Return (x, y) of the center of cell containing provided text 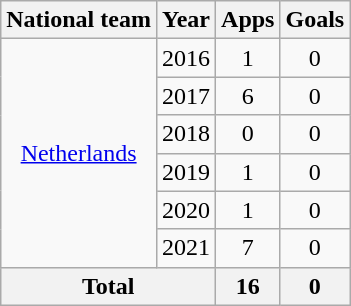
Netherlands (79, 153)
Year (186, 20)
National team (79, 20)
2019 (186, 172)
2020 (186, 210)
6 (248, 96)
Total (108, 286)
2016 (186, 58)
2021 (186, 248)
7 (248, 248)
Goals (315, 20)
Apps (248, 20)
2017 (186, 96)
16 (248, 286)
2018 (186, 134)
